Determine the [x, y] coordinate at the center of the cell enclosing the given text.  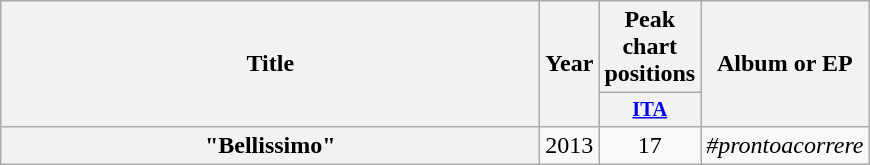
#prontoacorrere [785, 145]
Album or EP [785, 64]
2013 [570, 145]
"Bellissimo" [270, 145]
Peak chart positions [650, 47]
Year [570, 64]
Title [270, 64]
17 [650, 145]
ITA [650, 110]
